For the text-containing cell, return its midpoint in (X, Y) coordinate format. 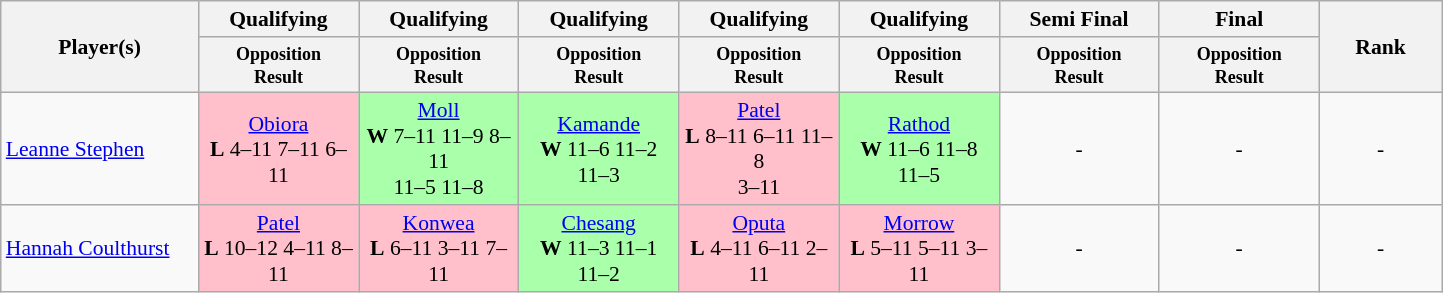
MollW 7–11 11–9 8–1111–5 11–8 (438, 149)
PatelL 10–12 4–11 8–11 (278, 248)
KamandeW 11–6 11–2 11–3 (599, 149)
Hannah Coulthurst (100, 248)
Leanne Stephen (100, 149)
ObioraL 4–11 7–11 6–11 (278, 149)
RathodW 11–6 11–8 11–5 (919, 149)
OputaL 4–11 6–11 2–11 (759, 248)
ChesangW 11–3 11–1 11–2 (599, 248)
Final (1239, 19)
Player(s) (100, 47)
KonweaL 6–11 3–11 7–11 (438, 248)
Semi Final (1079, 19)
PatelL 8–11 6–11 11–83–11 (759, 149)
MorrowL 5–11 5–11 3–11 (919, 248)
Rank (1380, 47)
